For the text-containing cell, return its midpoint in (x, y) coordinate format. 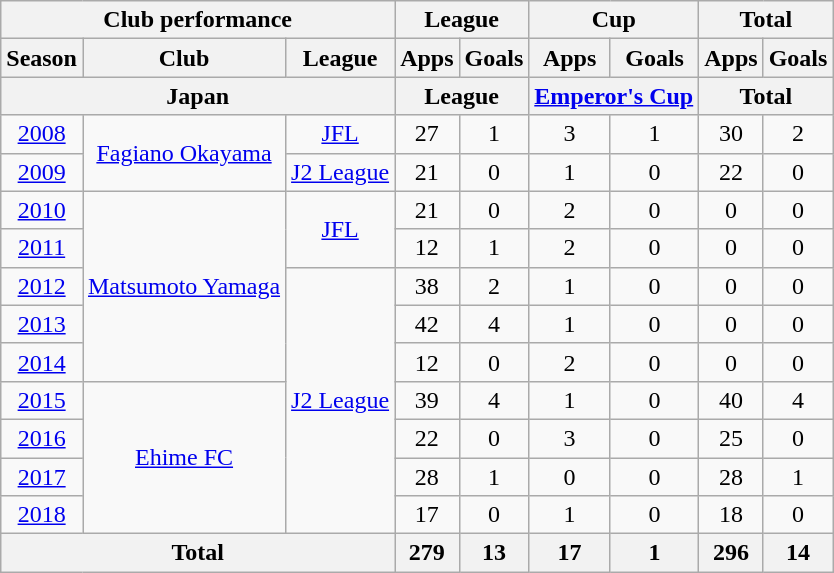
Ehime FC (184, 457)
2016 (42, 438)
2009 (42, 172)
2012 (42, 286)
25 (731, 438)
296 (731, 553)
14 (798, 553)
Japan (198, 96)
Club (184, 58)
2015 (42, 400)
Club performance (198, 20)
2013 (42, 324)
42 (427, 324)
18 (731, 515)
13 (494, 553)
Emperor's Cup (614, 96)
2008 (42, 134)
2010 (42, 210)
2018 (42, 515)
39 (427, 400)
279 (427, 553)
Season (42, 58)
Fagiano Okayama (184, 153)
2011 (42, 248)
40 (731, 400)
2017 (42, 477)
Matsumoto Yamaga (184, 286)
2014 (42, 362)
Cup (614, 20)
30 (731, 134)
27 (427, 134)
38 (427, 286)
